Extract the [x, y] coordinate from the center of the cell holding the provided text.  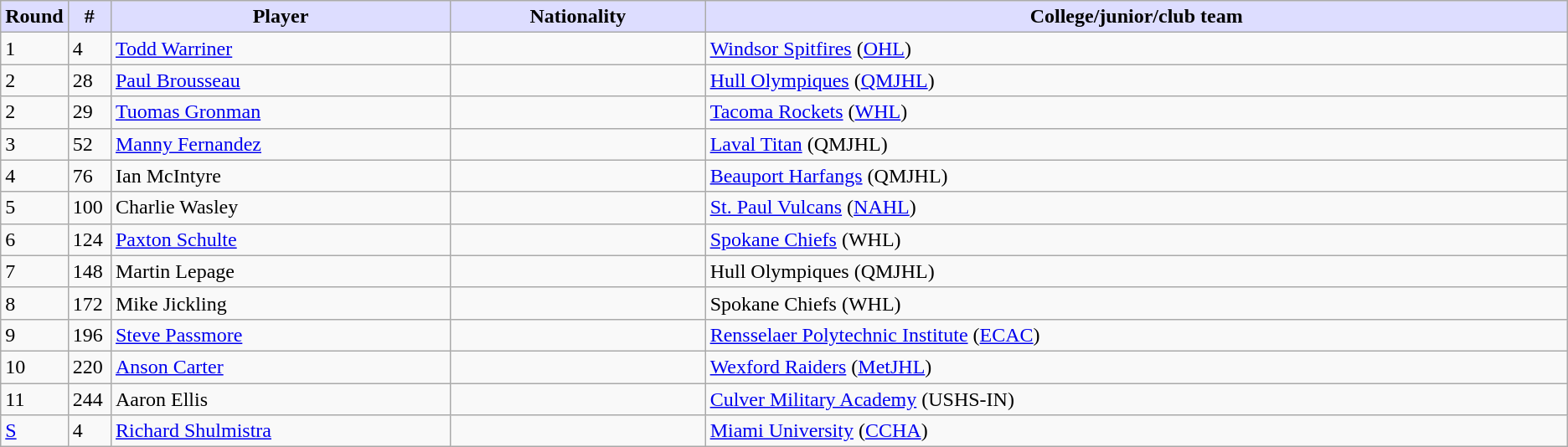
College/junior/club team [1136, 17]
# [89, 17]
3 [34, 144]
S [34, 431]
1 [34, 49]
Steve Passmore [280, 335]
Mike Jickling [280, 303]
Miami University (CCHA) [1136, 431]
76 [89, 176]
244 [89, 399]
Tuomas Gronman [280, 112]
Aaron Ellis [280, 399]
10 [34, 367]
Laval Titan (QMJHL) [1136, 144]
52 [89, 144]
Tacoma Rockets (WHL) [1136, 112]
5 [34, 208]
148 [89, 271]
Martin Lepage [280, 271]
6 [34, 239]
29 [89, 112]
Round [34, 17]
Windsor Spitfires (OHL) [1136, 49]
100 [89, 208]
220 [89, 367]
Nationality [578, 17]
28 [89, 80]
Ian McIntyre [280, 176]
Culver Military Academy (USHS-IN) [1136, 399]
Anson Carter [280, 367]
172 [89, 303]
St. Paul Vulcans (NAHL) [1136, 208]
Player [280, 17]
Manny Fernandez [280, 144]
Rensselaer Polytechnic Institute (ECAC) [1136, 335]
Paxton Schulte [280, 239]
Todd Warriner [280, 49]
Charlie Wasley [280, 208]
196 [89, 335]
8 [34, 303]
Paul Brousseau [280, 80]
124 [89, 239]
Wexford Raiders (MetJHL) [1136, 367]
7 [34, 271]
Beauport Harfangs (QMJHL) [1136, 176]
9 [34, 335]
Richard Shulmistra [280, 431]
11 [34, 399]
